Return the (X, Y) coordinate for the center point of the cell that contains the specified text.  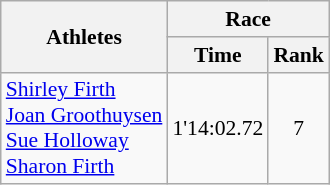
Athletes (84, 36)
7 (298, 128)
Race (248, 19)
1'14:02.72 (218, 128)
Rank (298, 55)
Time (218, 55)
Shirley FirthJoan GroothuysenSue HollowaySharon Firth (84, 128)
